Determine the (x, y) coordinate at the center of the cell enclosing the given text.  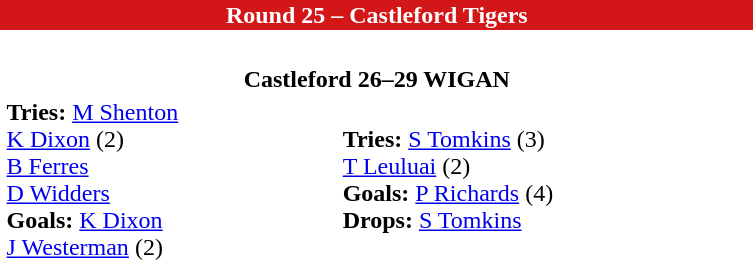
Round 25 – Castleford Tigers (377, 15)
Castleford 26–29 WIGAN (376, 79)
